Return [X, Y] of the center of cell containing provided text 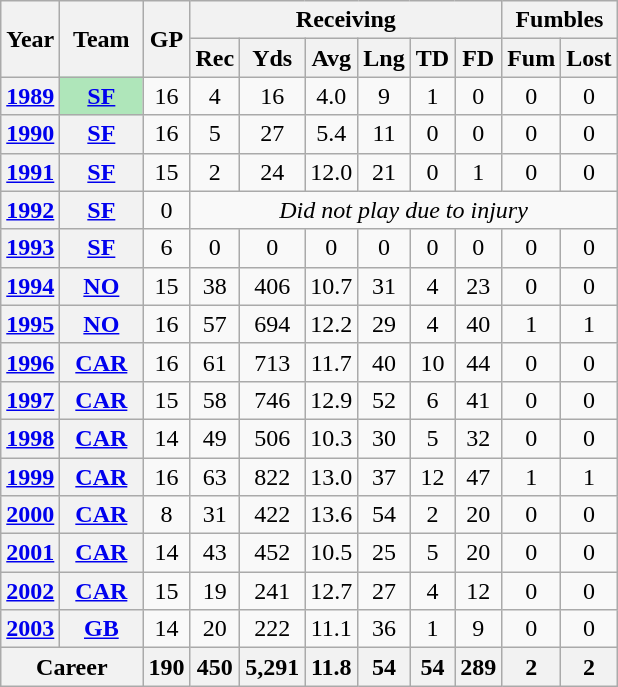
Yds [272, 58]
10.3 [332, 438]
47 [478, 477]
11.8 [332, 667]
450 [215, 667]
Team [102, 39]
Lng [384, 58]
12.2 [332, 324]
29 [384, 324]
Rec [215, 58]
1999 [30, 477]
1992 [30, 210]
452 [272, 553]
57 [215, 324]
746 [272, 400]
1997 [30, 400]
1990 [30, 134]
422 [272, 515]
5.4 [332, 134]
Lost [589, 58]
Avg [332, 58]
822 [272, 477]
44 [478, 362]
GB [102, 629]
2002 [30, 591]
Fumbles [560, 20]
23 [478, 286]
19 [215, 591]
2003 [30, 629]
5,291 [272, 667]
1998 [30, 438]
58 [215, 400]
25 [384, 553]
63 [215, 477]
37 [384, 477]
694 [272, 324]
12.7 [332, 591]
30 [384, 438]
190 [166, 667]
Fum [532, 58]
11.1 [332, 629]
Did not play due to injury [404, 210]
241 [272, 591]
61 [215, 362]
24 [272, 172]
10.7 [332, 286]
1996 [30, 362]
12.0 [332, 172]
1989 [30, 96]
Receiving [346, 20]
38 [215, 286]
43 [215, 553]
13.6 [332, 515]
21 [384, 172]
1994 [30, 286]
222 [272, 629]
10 [432, 362]
289 [478, 667]
52 [384, 400]
11.7 [332, 362]
49 [215, 438]
506 [272, 438]
1995 [30, 324]
2000 [30, 515]
GP [166, 39]
Career [72, 667]
713 [272, 362]
406 [272, 286]
11 [384, 134]
TD [432, 58]
4.0 [332, 96]
41 [478, 400]
8 [166, 515]
2001 [30, 553]
FD [478, 58]
36 [384, 629]
10.5 [332, 553]
1993 [30, 248]
Year [30, 39]
1991 [30, 172]
12.9 [332, 400]
13.0 [332, 477]
32 [478, 438]
